Pinpoint the cell where the given text exists, returning its (x, y) midpoint coordinate. 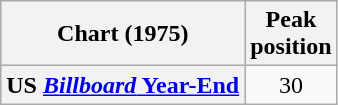
US Billboard Year-End (123, 85)
30 (291, 85)
Peakposition (291, 34)
Chart (1975) (123, 34)
